Output the (x, y) coordinate of the center of the cell containing the given text.  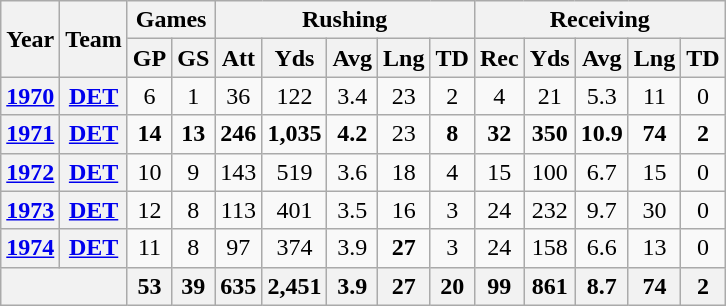
Att (238, 58)
4.2 (352, 134)
5.3 (602, 96)
10 (149, 172)
Rec (499, 58)
635 (238, 286)
Games (170, 20)
97 (238, 248)
21 (550, 96)
232 (550, 210)
53 (149, 286)
6.6 (602, 248)
374 (294, 248)
1970 (30, 96)
113 (238, 210)
1971 (30, 134)
9.7 (602, 210)
99 (499, 286)
519 (294, 172)
10.9 (602, 134)
18 (404, 172)
246 (238, 134)
12 (149, 210)
1972 (30, 172)
1974 (30, 248)
20 (452, 286)
8.7 (602, 286)
1,035 (294, 134)
GS (194, 58)
36 (238, 96)
16 (404, 210)
30 (654, 210)
2,451 (294, 286)
GP (149, 58)
Year (30, 39)
1973 (30, 210)
143 (238, 172)
100 (550, 172)
6.7 (602, 172)
158 (550, 248)
Team (94, 39)
Receiving (600, 20)
39 (194, 286)
1 (194, 96)
3.4 (352, 96)
14 (149, 134)
9 (194, 172)
122 (294, 96)
401 (294, 210)
350 (550, 134)
Rushing (345, 20)
3.5 (352, 210)
3.6 (352, 172)
6 (149, 96)
861 (550, 286)
32 (499, 134)
